Pinpoint the cell where the given text exists, returning its [X, Y] midpoint coordinate. 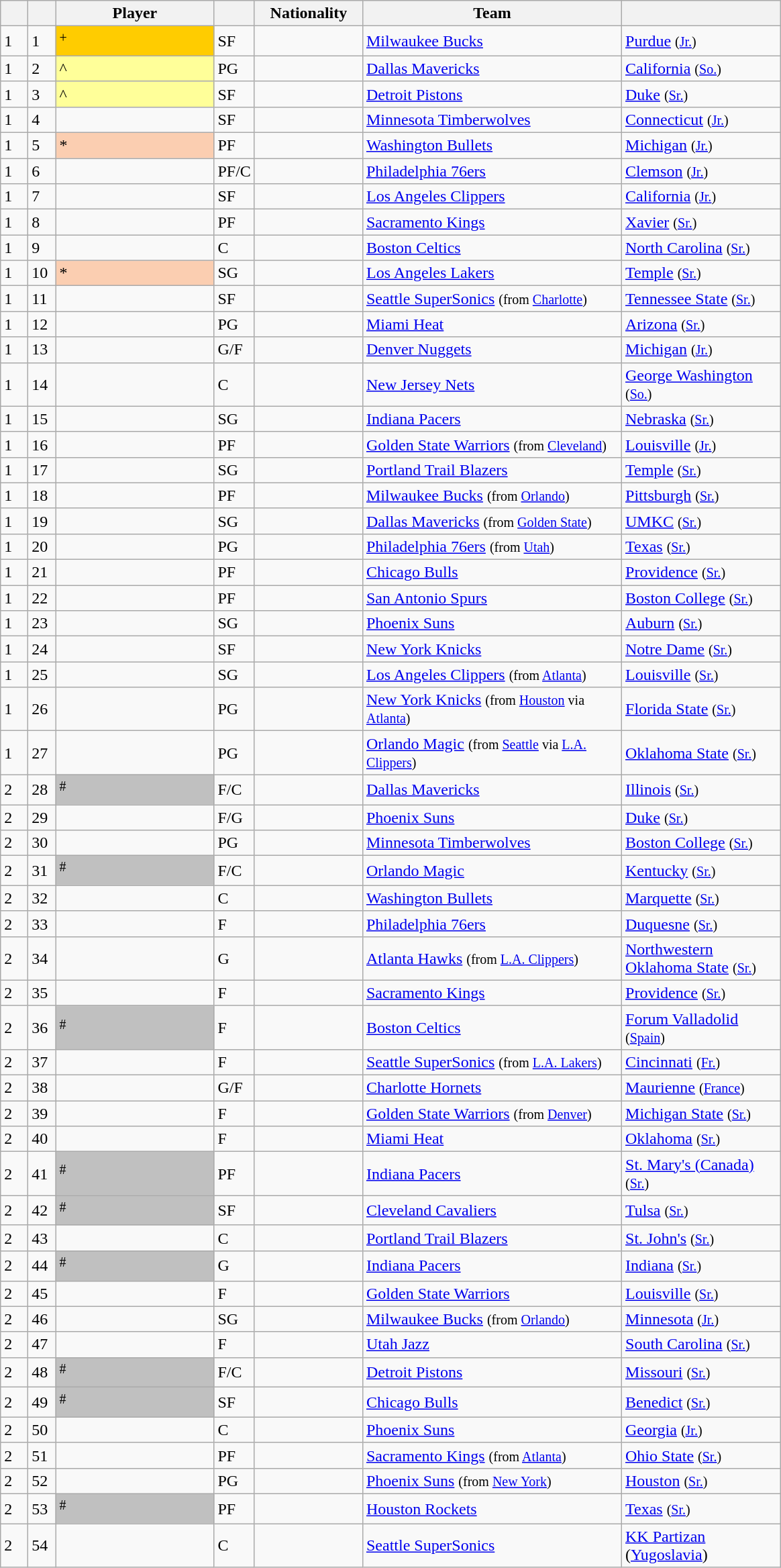
Missouri (Sr.) [701, 1372]
Charlotte Hornets [492, 1088]
St. Mary's (Canada) (Sr.) [701, 1173]
45 [42, 1293]
Indiana (Sr.) [701, 1266]
North Carolina (Sr.) [701, 248]
30 [42, 843]
KK Partizan (Yugoslavia) [701, 1545]
Golden State Warriors [492, 1293]
Dallas Mavericks (from Golden State) [492, 521]
Minnesota (Jr.) [701, 1319]
19 [42, 521]
Auburn (Sr.) [701, 624]
Philadelphia 76ers (from Utah) [492, 546]
Connecticut (Jr.) [701, 119]
Maurienne (France) [701, 1088]
South Carolina (Sr.) [701, 1344]
Xavier (Sr.) [701, 222]
20 [42, 546]
Houston (Sr.) [701, 1481]
Nebraska (Sr.) [701, 419]
Golden State Warriors (from Denver) [492, 1114]
Orlando Magic (from Seattle via L.A. Clippers) [492, 753]
49 [42, 1403]
12 [42, 324]
44 [42, 1266]
15 [42, 419]
21 [42, 573]
14 [42, 384]
23 [42, 624]
Michigan State (Sr.) [701, 1114]
California (So.) [701, 68]
33 [42, 924]
Illinois (Sr.) [701, 789]
32 [42, 898]
Oklahoma State (Sr.) [701, 753]
San Antonio Spurs [492, 598]
F/G [234, 818]
New Jersey Nets [492, 384]
Phoenix Suns (from New York) [492, 1481]
Los Angeles Clippers [492, 197]
4 [42, 119]
Houston Rockets [492, 1509]
Arizona (Sr.) [701, 324]
Team [492, 13]
5 [42, 146]
Tulsa (Sr.) [701, 1211]
Ohio State (Sr.) [701, 1455]
16 [42, 444]
36 [42, 1027]
34 [42, 959]
Notre Dame (Sr.) [701, 649]
13 [42, 350]
Seattle SuperSonics [492, 1545]
50 [42, 1430]
3 [42, 94]
Northwestern Oklahoma State (Sr.) [701, 959]
George Washington (So.) [701, 384]
Pittsburgh (Sr.) [701, 495]
53 [42, 1509]
46 [42, 1319]
11 [42, 299]
38 [42, 1088]
Cleveland Cavaliers [492, 1211]
Los Angeles Clippers (from Atlanta) [492, 675]
PF/C [234, 171]
Oklahoma (Sr.) [701, 1139]
Tennessee State (Sr.) [701, 299]
37 [42, 1063]
24 [42, 649]
10 [42, 273]
St. John's (Sr.) [701, 1238]
29 [42, 818]
Seattle SuperSonics (from Charlotte) [492, 299]
Milwaukee Bucks [492, 42]
35 [42, 993]
17 [42, 470]
Clemson (Jr.) [701, 171]
9 [42, 248]
Los Angeles Lakers [492, 273]
26 [42, 709]
Nationality [309, 13]
Florida State (Sr.) [701, 709]
7 [42, 197]
Sacramento Kings (from Atlanta) [492, 1455]
54 [42, 1545]
Louisville (Jr.) [701, 444]
New York Knicks (from Houston via Atlanta) [492, 709]
Atlanta Hawks (from L.A. Clippers) [492, 959]
Cincinnati (Fr.) [701, 1063]
+ [135, 42]
Utah Jazz [492, 1344]
47 [42, 1344]
Marquette (Sr.) [701, 898]
California (Jr.) [701, 197]
New York Knicks [492, 649]
31 [42, 871]
41 [42, 1173]
Duquesne (Sr.) [701, 924]
Georgia (Jr.) [701, 1430]
18 [42, 495]
48 [42, 1372]
51 [42, 1455]
Forum Valladolid (Spain) [701, 1027]
Denver Nuggets [492, 350]
Golden State Warriors (from Cleveland) [492, 444]
6 [42, 171]
40 [42, 1139]
42 [42, 1211]
Orlando Magic [492, 871]
39 [42, 1114]
8 [42, 222]
27 [42, 753]
52 [42, 1481]
28 [42, 789]
Purdue (Jr.) [701, 42]
UMKC (Sr.) [701, 521]
Seattle SuperSonics (from L.A. Lakers) [492, 1063]
22 [42, 598]
Player [135, 13]
25 [42, 675]
Kentucky (Sr.) [701, 871]
Benedict (Sr.) [701, 1403]
43 [42, 1238]
